Identify which cell holds the provided text, then report its (X, Y) central coordinate. 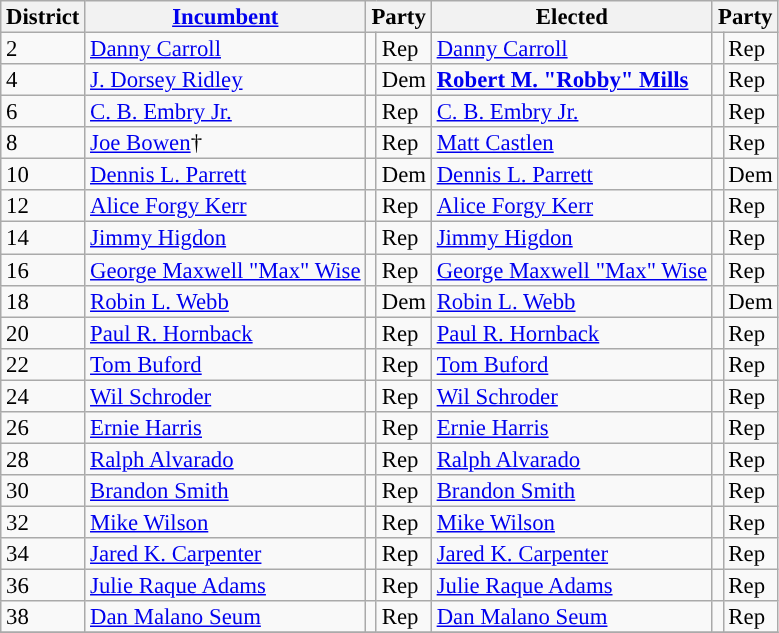
4 (43, 80)
2 (43, 49)
Elected (572, 17)
Robert M. "Robby" Mills (572, 80)
22 (43, 364)
6 (43, 112)
38 (43, 617)
18 (43, 301)
36 (43, 586)
14 (43, 238)
32 (43, 522)
J. Dorsey Ridley (226, 80)
District (43, 17)
34 (43, 554)
16 (43, 270)
20 (43, 333)
10 (43, 175)
30 (43, 491)
Matt Castlen (572, 143)
8 (43, 143)
28 (43, 459)
24 (43, 396)
12 (43, 206)
26 (43, 428)
Joe Bowen† (226, 143)
Incumbent (226, 17)
